From the cell containing the given text, extract its center point as (X, Y) coordinate. 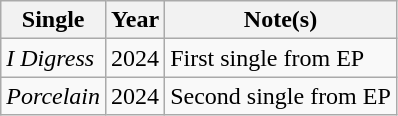
Second single from EP (281, 96)
I Digress (54, 58)
Porcelain (54, 96)
Year (136, 20)
First single from EP (281, 58)
Note(s) (281, 20)
Single (54, 20)
